Search for the cell housing the specified text and yield its (x, y) center coordinate. 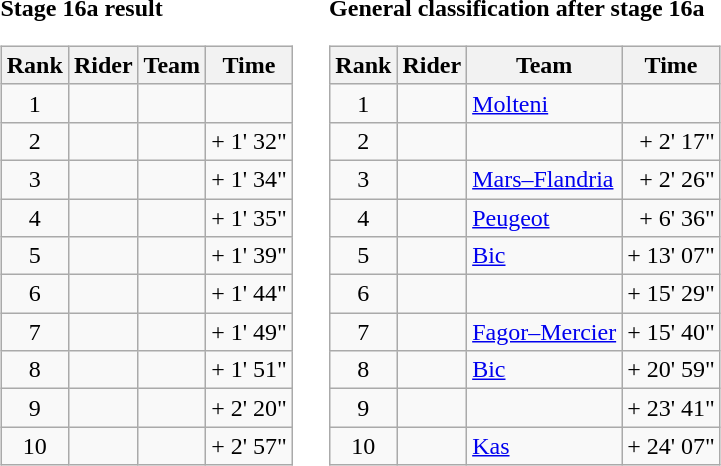
+ 24' 07" (672, 446)
+ 1' 35" (250, 217)
+ 20' 59" (672, 370)
+ 1' 32" (250, 141)
Peugeot (544, 217)
+ 1' 39" (250, 256)
+ 1' 44" (250, 294)
Mars–Flandria (544, 179)
+ 2' 17" (672, 141)
+ 1' 49" (250, 332)
+ 15' 29" (672, 294)
+ 2' 57" (250, 446)
+ 2' 26" (672, 179)
+ 6' 36" (672, 217)
+ 15' 40" (672, 332)
Kas (544, 446)
Fagor–Mercier (544, 332)
+ 23' 41" (672, 408)
+ 1' 34" (250, 179)
Molteni (544, 103)
+ 2' 20" (250, 408)
+ 1' 51" (250, 370)
+ 13' 07" (672, 256)
